Capture the cell that displays the provided text and extract its (x, y) central coordinate. 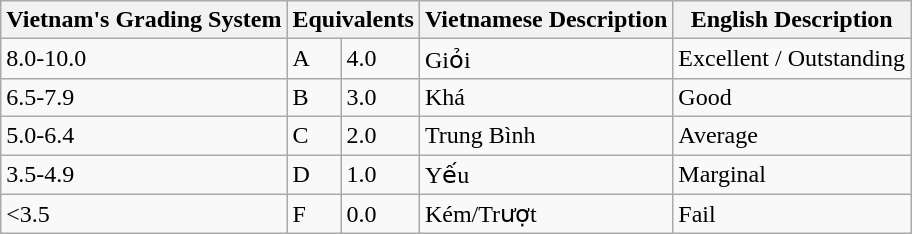
3.0 (380, 97)
0.0 (380, 214)
Fail (792, 214)
4.0 (380, 59)
Yếu (546, 174)
Equivalents (353, 20)
1.0 (380, 174)
6.5-7.9 (144, 97)
8.0-10.0 (144, 59)
<3.5 (144, 214)
Kém/Trượt (546, 214)
Excellent / Outstanding (792, 59)
F (314, 214)
Good (792, 97)
English Description (792, 20)
Khá (546, 97)
Vietnamese Description (546, 20)
Average (792, 135)
D (314, 174)
A (314, 59)
5.0-6.4 (144, 135)
Trung Bình (546, 135)
3.5-4.9 (144, 174)
B (314, 97)
2.0 (380, 135)
Marginal (792, 174)
Vietnam's Grading System (144, 20)
Giỏi (546, 59)
C (314, 135)
